Identify which cell holds the provided text, then report its [x, y] central coordinate. 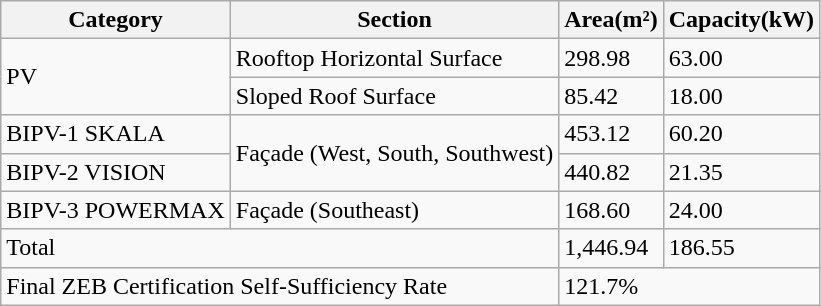
Total [280, 248]
168.60 [611, 210]
63.00 [741, 58]
21.35 [741, 172]
Façade (Southeast) [394, 210]
298.98 [611, 58]
440.82 [611, 172]
Façade (West, South, Southwest) [394, 153]
BIPV-1 SKALA [116, 134]
85.42 [611, 96]
121.7% [690, 286]
Area(m²) [611, 20]
Category [116, 20]
18.00 [741, 96]
Section [394, 20]
Rooftop Horizontal Surface [394, 58]
PV [116, 77]
24.00 [741, 210]
1,446.94 [611, 248]
Sloped Roof Surface [394, 96]
453.12 [611, 134]
186.55 [741, 248]
BIPV-3 POWERMAX [116, 210]
Capacity(kW) [741, 20]
60.20 [741, 134]
Final ZEB Certification Self-Sufficiency Rate [280, 286]
BIPV-2 VISION [116, 172]
